Search for the cell housing the specified text and yield its (X, Y) center coordinate. 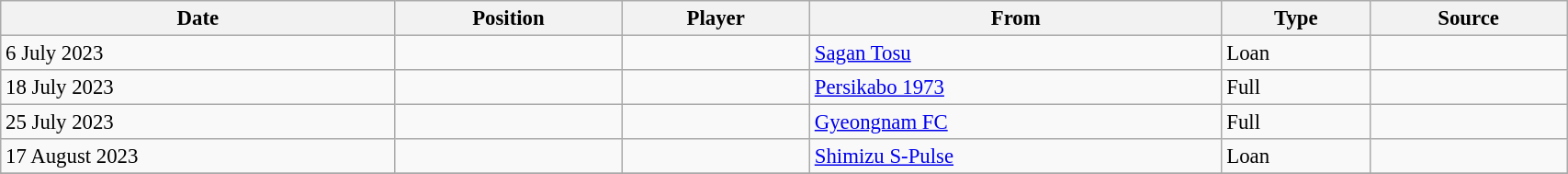
Player (716, 18)
Shimizu S-Pulse (1016, 157)
Type (1296, 18)
From (1016, 18)
18 July 2023 (198, 87)
Gyeongnam FC (1016, 122)
Source (1469, 18)
Sagan Tosu (1016, 53)
Date (198, 18)
25 July 2023 (198, 122)
6 July 2023 (198, 53)
Persikabo 1973 (1016, 87)
17 August 2023 (198, 157)
Position (509, 18)
